For the text-containing cell, return its midpoint in (x, y) coordinate format. 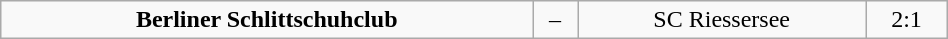
2:1 (906, 20)
SC Riessersee (722, 20)
Berliner Schlittschuhclub (267, 20)
– (556, 20)
